From the cell containing the given text, extract its center point as [X, Y] coordinate. 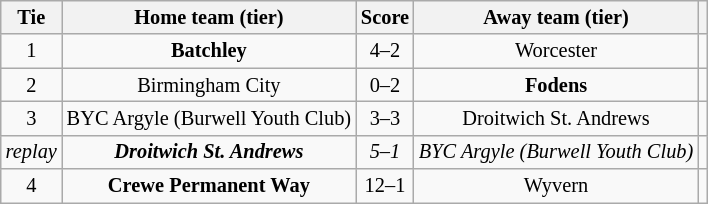
4 [32, 186]
2 [32, 85]
4–2 [385, 51]
Worcester [556, 51]
Tie [32, 17]
Home team (tier) [209, 17]
Fodens [556, 85]
Away team (tier) [556, 17]
5–1 [385, 152]
3 [32, 118]
replay [32, 152]
Wyvern [556, 186]
Birmingham City [209, 85]
Batchley [209, 51]
Crewe Permanent Way [209, 186]
12–1 [385, 186]
1 [32, 51]
Score [385, 17]
0–2 [385, 85]
3–3 [385, 118]
